Scan for the cell matching the given text and deliver its [x, y] coordinate at center. 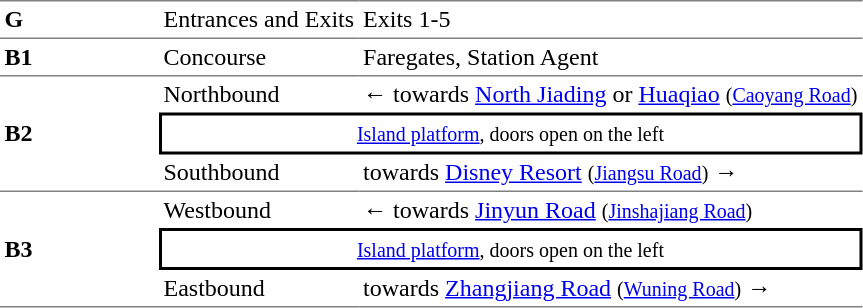
Concourse [259, 58]
B3 [80, 250]
← towards North Jiading or Huaqiao (Caoyang Road) [610, 94]
Southbound [259, 173]
Faregates, Station Agent [610, 58]
Northbound [259, 94]
Westbound [259, 210]
Entrances and Exits [259, 20]
towards Disney Resort (Jiangsu Road) → [610, 173]
← towards Jinyun Road (Jinshajiang Road) [610, 210]
towards Zhangjiang Road (Wuning Road) → [610, 289]
Eastbound [259, 289]
G [80, 20]
Exits 1-5 [610, 20]
B2 [80, 134]
B1 [80, 58]
